Locate the cell with the specified text and output its [X, Y] center coordinate. 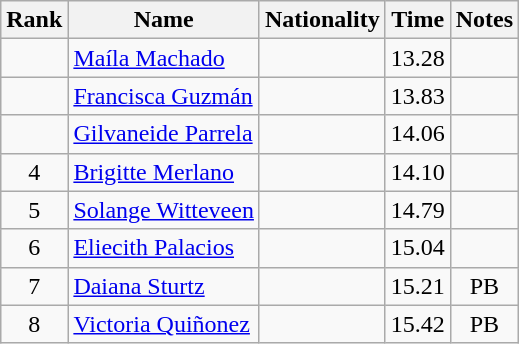
15.42 [418, 324]
Victoria Quiñonez [164, 324]
13.83 [418, 96]
7 [34, 286]
Rank [34, 20]
Maíla Machado [164, 58]
Francisca Guzmán [164, 96]
8 [34, 324]
6 [34, 248]
Eliecith Palacios [164, 248]
15.21 [418, 286]
Brigitte Merlano [164, 172]
5 [34, 210]
13.28 [418, 58]
4 [34, 172]
Time [418, 20]
14.79 [418, 210]
Daiana Sturtz [164, 286]
14.10 [418, 172]
Nationality [322, 20]
Gilvaneide Parrela [164, 134]
14.06 [418, 134]
Notes [484, 20]
Name [164, 20]
Solange Witteveen [164, 210]
15.04 [418, 248]
